Scan for the cell matching the given text and deliver its (x, y) coordinate at center. 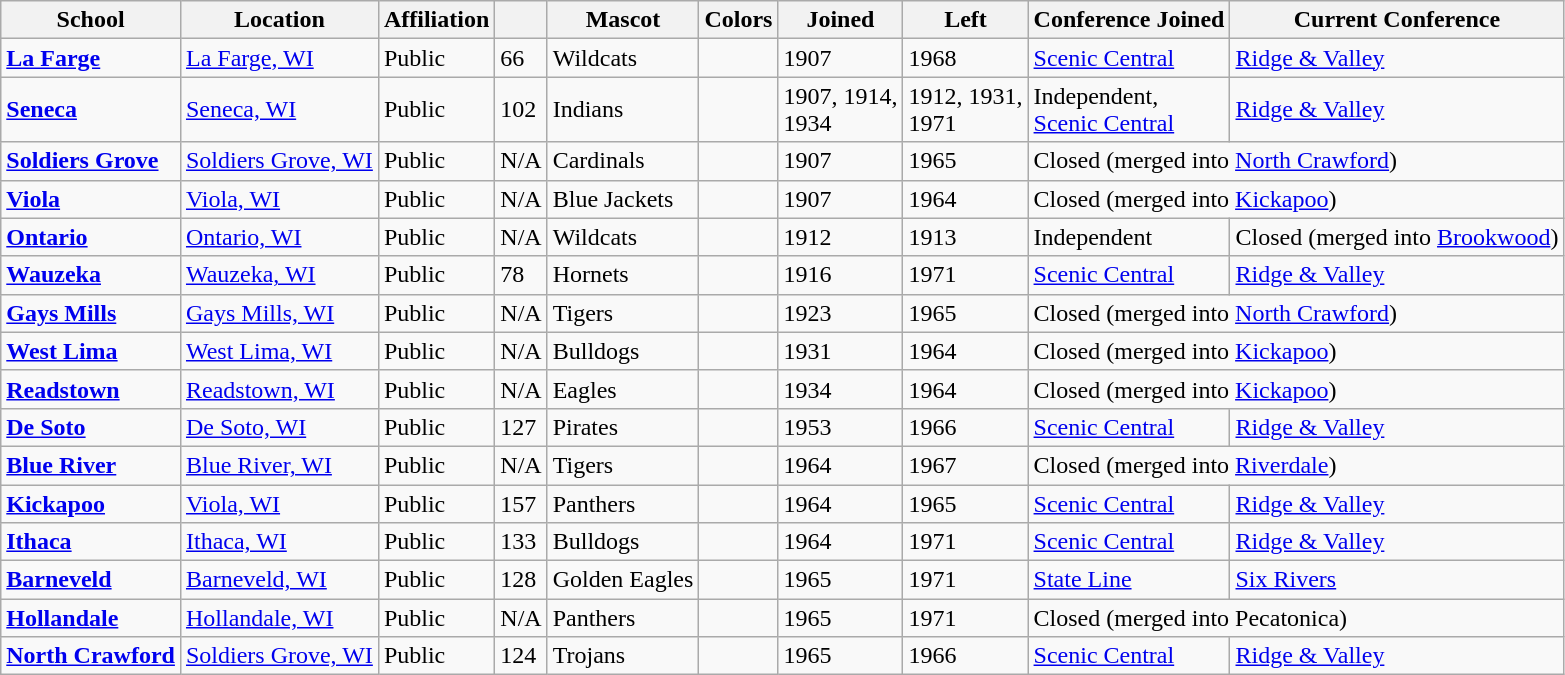
De Soto, WI (279, 427)
La Farge, WI (279, 58)
Pirates (623, 427)
1931 (840, 351)
Closed (merged into Riverdale) (1296, 465)
78 (521, 275)
Soldiers Grove (91, 161)
Hornets (623, 275)
Six Rivers (1397, 580)
133 (521, 542)
Current Conference (1397, 20)
Readstown (91, 389)
Blue Jackets (623, 199)
1953 (840, 427)
Blue River (91, 465)
Seneca (91, 110)
1907, 1914,1934 (840, 110)
124 (521, 656)
Left (966, 20)
Eagles (623, 389)
Independent (1129, 237)
102 (521, 110)
Closed (merged into Pecatonica) (1296, 618)
Joined (840, 20)
La Farge (91, 58)
Kickapoo (91, 503)
Ithaca, WI (279, 542)
Ithaca (91, 542)
West Lima (91, 351)
De Soto (91, 427)
127 (521, 427)
School (91, 20)
Location (279, 20)
1923 (840, 313)
Barneveld, WI (279, 580)
Readstown, WI (279, 389)
1912, 1931,1971 (966, 110)
Mascot (623, 20)
1912 (840, 237)
Hollandale (91, 618)
North Crawford (91, 656)
Conference Joined (1129, 20)
Colors (738, 20)
1913 (966, 237)
Golden Eagles (623, 580)
1968 (966, 58)
Wauzeka (91, 275)
Barneveld (91, 580)
Cardinals (623, 161)
Seneca, WI (279, 110)
1934 (840, 389)
Ontario, WI (279, 237)
Trojans (623, 656)
1916 (840, 275)
Blue River, WI (279, 465)
128 (521, 580)
66 (521, 58)
1967 (966, 465)
Indians (623, 110)
Ontario (91, 237)
Wauzeka, WI (279, 275)
Gays Mills, WI (279, 313)
Closed (merged into Brookwood) (1397, 237)
Affiliation (436, 20)
Gays Mills (91, 313)
Viola (91, 199)
State Line (1129, 580)
West Lima, WI (279, 351)
157 (521, 503)
Hollandale, WI (279, 618)
Independent,Scenic Central (1129, 110)
